Find where the given text appears and provide that cell's center as [x, y] coordinate. 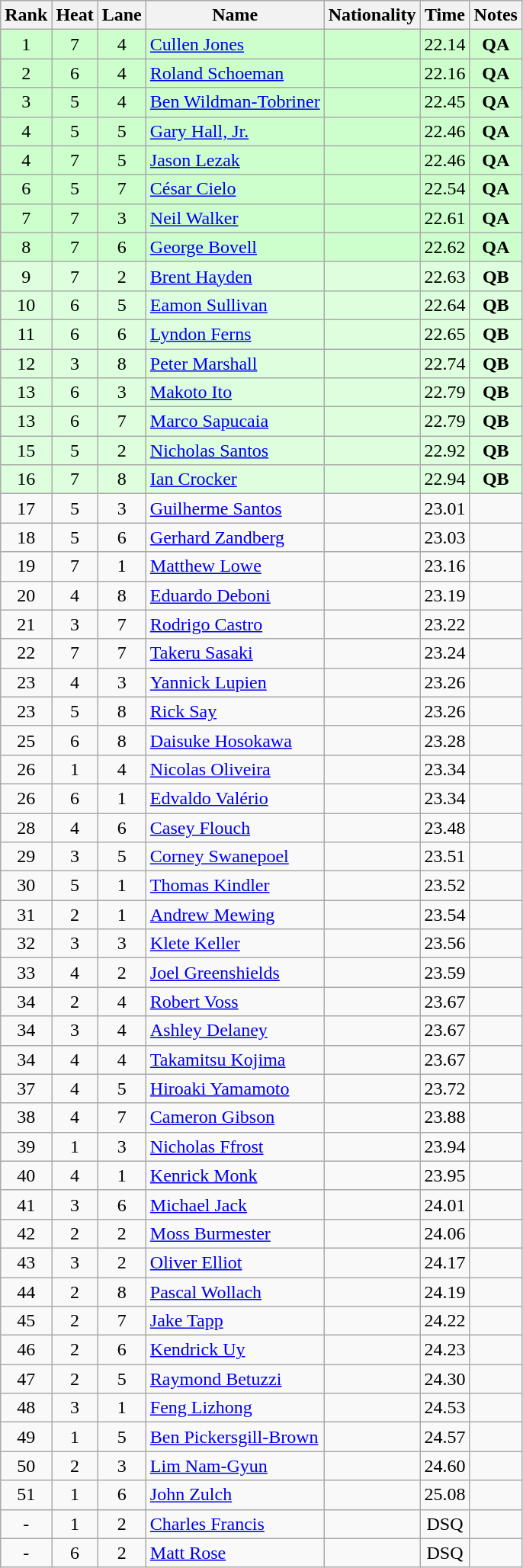
45 [26, 1321]
23.19 [445, 595]
Notes [496, 15]
Makoto Ito [235, 393]
Peter Marshall [235, 364]
Guilherme Santos [235, 508]
21 [26, 624]
20 [26, 595]
23.01 [445, 508]
38 [26, 1117]
23.03 [445, 537]
Brent Hayden [235, 276]
15 [26, 451]
24.06 [445, 1233]
37 [26, 1089]
Ashley Delaney [235, 1031]
Hiroaki Yamamoto [235, 1089]
George Bovell [235, 247]
11 [26, 334]
22.64 [445, 305]
23.52 [445, 886]
24.57 [445, 1437]
23.16 [445, 566]
Pascal Wollach [235, 1292]
24.22 [445, 1321]
24.01 [445, 1204]
22.14 [445, 44]
Gerhard Zandberg [235, 537]
22.65 [445, 334]
Daisuke Hosokawa [235, 740]
22.45 [445, 102]
24.23 [445, 1350]
Kenrick Monk [235, 1175]
Ian Crocker [235, 479]
39 [26, 1146]
Takamitsu Kojima [235, 1060]
24.19 [445, 1292]
Yannick Lupien [235, 682]
Heat [75, 15]
33 [26, 973]
23.54 [445, 915]
22.63 [445, 276]
22 [26, 653]
18 [26, 537]
41 [26, 1204]
Nicolas Oliveira [235, 769]
23.24 [445, 653]
32 [26, 944]
19 [26, 566]
Feng Lizhong [235, 1408]
Rank [26, 15]
23.28 [445, 740]
Nicholas Santos [235, 451]
22.16 [445, 73]
Casey Flouch [235, 827]
22.92 [445, 451]
Jason Lezak [235, 160]
Andrew Mewing [235, 915]
Cameron Gibson [235, 1117]
47 [26, 1379]
Joel Greenshields [235, 973]
23.59 [445, 973]
Oliver Elliot [235, 1262]
Raymond Betuzzi [235, 1379]
22.54 [445, 189]
Takeru Sasaki [235, 653]
Ben Pickersgill-Brown [235, 1437]
22.61 [445, 218]
48 [26, 1408]
43 [26, 1262]
23.94 [445, 1146]
Robert Voss [235, 1002]
Cullen Jones [235, 44]
23.88 [445, 1117]
23.95 [445, 1175]
Nicholas Ffrost [235, 1146]
12 [26, 364]
John Zulch [235, 1495]
9 [26, 276]
Rick Say [235, 711]
24.17 [445, 1262]
23.51 [445, 857]
49 [26, 1437]
42 [26, 1233]
Roland Schoeman [235, 73]
Jake Tapp [235, 1321]
16 [26, 479]
24.53 [445, 1408]
Lim Nam-Gyun [235, 1466]
24.60 [445, 1466]
31 [26, 915]
17 [26, 508]
Lyndon Ferns [235, 334]
Matthew Lowe [235, 566]
Name [235, 15]
10 [26, 305]
Eamon Sullivan [235, 305]
Matt Rose [235, 1553]
40 [26, 1175]
23.72 [445, 1089]
50 [26, 1466]
22.74 [445, 364]
25 [26, 740]
Marco Sapucaia [235, 422]
Eduardo Deboni [235, 595]
Moss Burmester [235, 1233]
Time [445, 15]
César Cielo [235, 189]
Thomas Kindler [235, 886]
44 [26, 1292]
25.08 [445, 1495]
Nationality [372, 15]
22.62 [445, 247]
Corney Swanepoel [235, 857]
30 [26, 886]
22.94 [445, 479]
24.30 [445, 1379]
29 [26, 857]
51 [26, 1495]
28 [26, 827]
Rodrigo Castro [235, 624]
23.22 [445, 624]
Michael Jack [235, 1204]
46 [26, 1350]
Neil Walker [235, 218]
Lane [122, 15]
Ben Wildman-Tobriner [235, 102]
Klete Keller [235, 944]
23.48 [445, 827]
23.56 [445, 944]
Charles Francis [235, 1524]
Edvaldo Valério [235, 798]
Gary Hall, Jr. [235, 131]
Kendrick Uy [235, 1350]
